Pinpoint the cell where the given text exists, returning its [X, Y] midpoint coordinate. 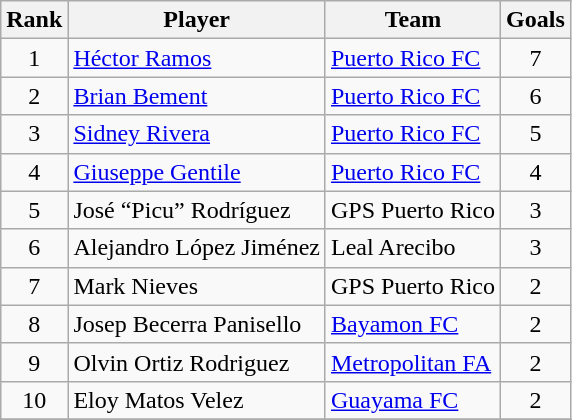
Bayamon FC [412, 324]
José “Picu” Rodríguez [197, 210]
Guayama FC [412, 400]
9 [34, 362]
Goals [536, 20]
8 [34, 324]
Mark Nieves [197, 286]
Player [197, 20]
Sidney Rivera [197, 134]
Leal Arecibo [412, 248]
Alejandro López Jiménez [197, 248]
Eloy Matos Velez [197, 400]
Brian Bement [197, 96]
Team [412, 20]
Metropolitan FA [412, 362]
Giuseppe Gentile [197, 172]
Rank [34, 20]
Héctor Ramos [197, 58]
Josep Becerra Panisello [197, 324]
Olvin Ortiz Rodriguez [197, 362]
1 [34, 58]
10 [34, 400]
